Determine the [x, y] coordinate at the center of the cell enclosing the given text.  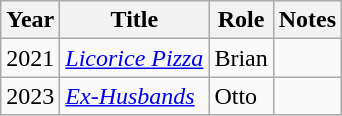
Role [241, 20]
Title [134, 20]
Licorice Pizza [134, 58]
Brian [241, 58]
2021 [30, 58]
Notes [307, 20]
Otto [241, 96]
2023 [30, 96]
Year [30, 20]
Ex-Husbands [134, 96]
